Locate the cell with the specified text and output its [X, Y] center coordinate. 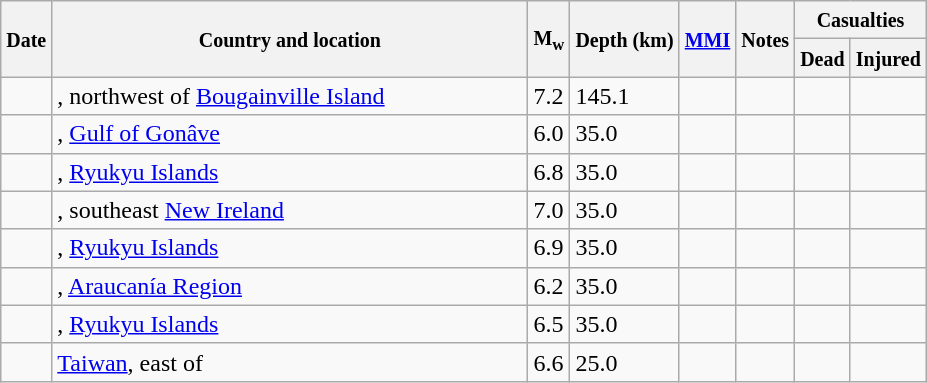
Mw [549, 39]
25.0 [624, 362]
, Gulf of Gonâve [290, 134]
Casualties [861, 20]
Taiwan, east of [290, 362]
6.0 [549, 134]
6.8 [549, 172]
7.0 [549, 210]
Date [26, 39]
145.1 [624, 96]
, northwest of Bougainville Island [290, 96]
6.6 [549, 362]
Country and location [290, 39]
MMI [708, 39]
6.5 [549, 324]
Injured [888, 58]
, Araucanía Region [290, 286]
, southeast New Ireland [290, 210]
Dead [823, 58]
Notes [766, 39]
6.9 [549, 248]
7.2 [549, 96]
6.2 [549, 286]
Depth (km) [624, 39]
